Determine the [x, y] coordinate at the center of the cell enclosing the given text.  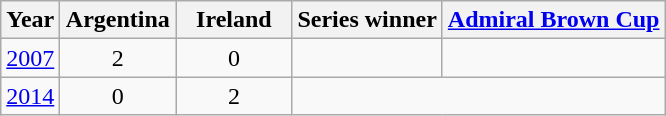
Year [30, 20]
2007 [30, 58]
Argentina [118, 20]
2014 [30, 96]
Ireland [234, 20]
Admiral Brown Cup [554, 20]
Series winner [367, 20]
